Search for the cell housing the specified text and yield its [x, y] center coordinate. 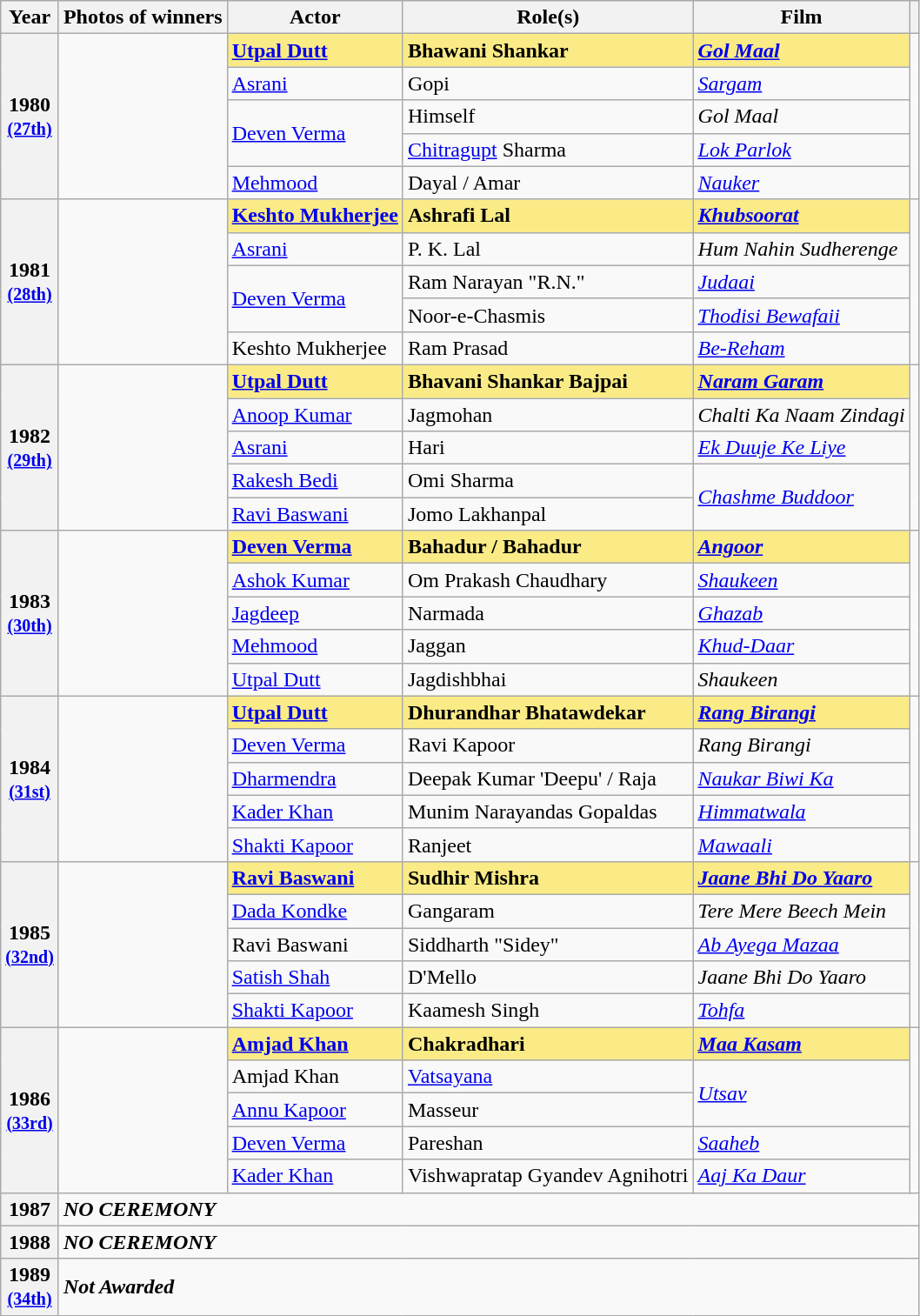
Noor-e-Chasmis [548, 315]
Utsav [802, 1093]
Be-Reham [802, 348]
Dharmendra [315, 778]
Jomo Lakhanpal [548, 514]
Jagdeep [315, 613]
Himself [548, 117]
Sudhir Mishra [548, 878]
Dhurandhar Bhatawdekar [548, 712]
Jagmohan [548, 415]
Ek Duuje Ke Liye [802, 448]
1986(33rd) [30, 1110]
Vatsayana [548, 1077]
Dada Kondke [315, 911]
1987 [30, 1209]
Sargam [802, 84]
Om Prakash Chaudhary [548, 580]
Lok Parlok [802, 150]
Jaggan [548, 646]
1988 [30, 1242]
Mawaali [802, 845]
Naukar Biwi Ka [802, 778]
Naram Garam [802, 381]
Photos of winners [143, 17]
Ravi Kapoor [548, 745]
Khubsoorat [802, 216]
Satish Shah [315, 978]
Khud-Daar [802, 646]
Siddharth "Sidey" [548, 944]
Pareshan [548, 1143]
Jagdishbhai [548, 679]
Angoor [802, 547]
Nauker [802, 183]
P. K. Lal [548, 249]
Bhavani Shankar Bajpai [548, 381]
1989(34th) [30, 1287]
Ram Narayan "R.N." [548, 282]
Ram Prasad [548, 348]
Kaamesh Singh [548, 1011]
Anoop Kumar [315, 415]
Ghazab [802, 613]
1982(29th) [30, 447]
Film [802, 17]
Ashok Kumar [315, 580]
Ranjeet [548, 845]
Chashme Buddoor [802, 498]
Hari [548, 448]
Masseur [548, 1110]
Chalti Ka Naam Zindagi [802, 415]
Judaai [802, 282]
D'Mello [548, 978]
Bhawani Shankar [548, 50]
Gopi [548, 84]
1984(31st) [30, 778]
Narmada [548, 613]
1985(32nd) [30, 944]
Hum Nahin Sudherenge [802, 249]
1983(30th) [30, 613]
Saaheb [802, 1143]
Tohfa [802, 1011]
Rakesh Bedi [315, 481]
Ashrafi Lal [548, 216]
Himmatwala [802, 812]
Not Awarded [489, 1287]
1981(28th) [30, 282]
Chitragupt Sharma [548, 150]
Annu Kapoor [315, 1110]
Aaj Ka Daur [802, 1176]
Munim Narayandas Gopaldas [548, 812]
Ab Ayega Mazaa [802, 944]
Gangaram [548, 911]
Tere Mere Beech Mein [802, 911]
Deepak Kumar 'Deepu' / Raja [548, 778]
Actor [315, 17]
Vishwapratap Gyandev Agnihotri [548, 1176]
Year [30, 17]
Bahadur / Bahadur [548, 547]
Chakradhari [548, 1044]
Maa Kasam [802, 1044]
Dayal / Amar [548, 183]
Role(s) [548, 17]
Omi Sharma [548, 481]
Thodisi Bewafaii [802, 315]
1980(27th) [30, 117]
